Scan for the cell matching the given text and deliver its (x, y) coordinate at center. 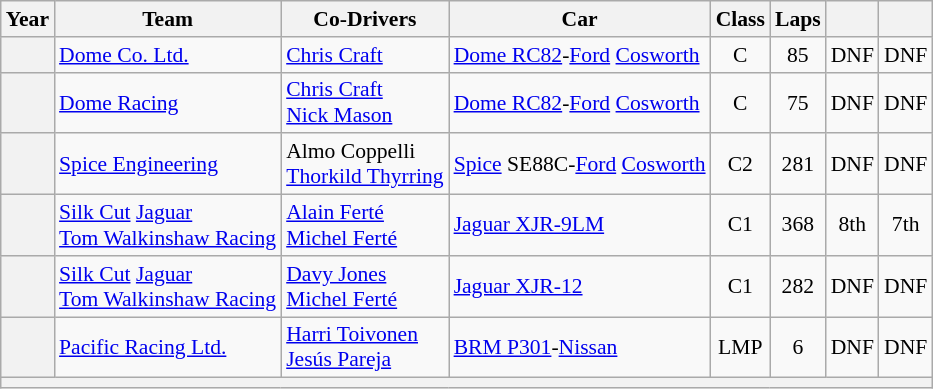
Year (28, 19)
Chris Craft (364, 55)
281 (798, 164)
Chris Craft Nick Mason (364, 102)
Jaguar XJR-9LM (580, 226)
282 (798, 286)
Spice Engineering (168, 164)
Davy Jones Michel Ferté (364, 286)
Dome Racing (168, 102)
Harri Toivonen Jesús Pareja (364, 348)
Co-Drivers (364, 19)
Dome Co. Ltd. (168, 55)
6 (798, 348)
8th (852, 226)
Laps (798, 19)
7th (906, 226)
C2 (740, 164)
75 (798, 102)
LMP (740, 348)
Jaguar XJR-12 (580, 286)
Car (580, 19)
Team (168, 19)
Pacific Racing Ltd. (168, 348)
Spice SE88C-Ford Cosworth (580, 164)
Almo Coppelli Thorkild Thyrring (364, 164)
85 (798, 55)
Alain Ferté Michel Ferté (364, 226)
Class (740, 19)
BRM P301-Nissan (580, 348)
368 (798, 226)
